Identify which cell holds the provided text, then report its [X, Y] central coordinate. 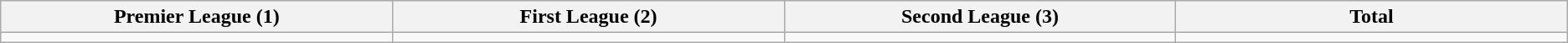
Total [1372, 17]
First League (2) [588, 17]
Premier League (1) [197, 17]
Second League (3) [980, 17]
